Pinpoint the cell where the given text exists, returning its (X, Y) midpoint coordinate. 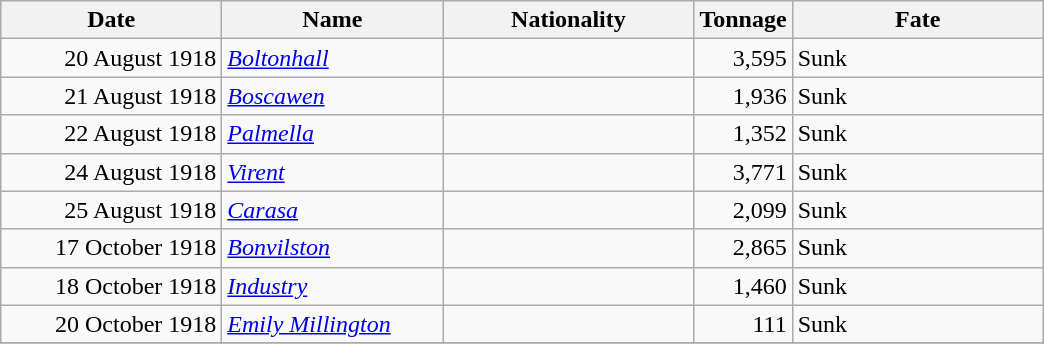
Bonvilston (332, 248)
Tonnage (743, 20)
17 October 1918 (112, 248)
Palmella (332, 134)
Industry (332, 286)
Date (112, 20)
Emily Millington (332, 324)
2,099 (743, 210)
Virent (332, 172)
Carasa (332, 210)
25 August 1918 (112, 210)
Boscawen (332, 96)
Nationality (568, 20)
22 August 1918 (112, 134)
21 August 1918 (112, 96)
18 October 1918 (112, 286)
Fate (918, 20)
20 August 1918 (112, 58)
Name (332, 20)
Boltonhall (332, 58)
1,936 (743, 96)
111 (743, 324)
1,352 (743, 134)
2,865 (743, 248)
3,595 (743, 58)
24 August 1918 (112, 172)
1,460 (743, 286)
20 October 1918 (112, 324)
3,771 (743, 172)
